Identify which cell holds the provided text, then report its (X, Y) central coordinate. 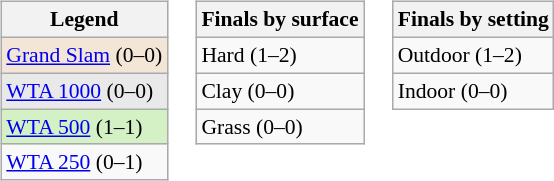
WTA 250 (0–1) (84, 162)
Clay (0–0) (280, 91)
Outdoor (1–2) (474, 55)
WTA 500 (1–1) (84, 127)
Grand Slam (0–0) (84, 55)
Indoor (0–0) (474, 91)
Grass (0–0) (280, 127)
Hard (1–2) (280, 55)
WTA 1000 (0–0) (84, 91)
Legend (84, 20)
Finals by surface (280, 20)
Finals by setting (474, 20)
